For the text-containing cell, return its midpoint in (X, Y) coordinate format. 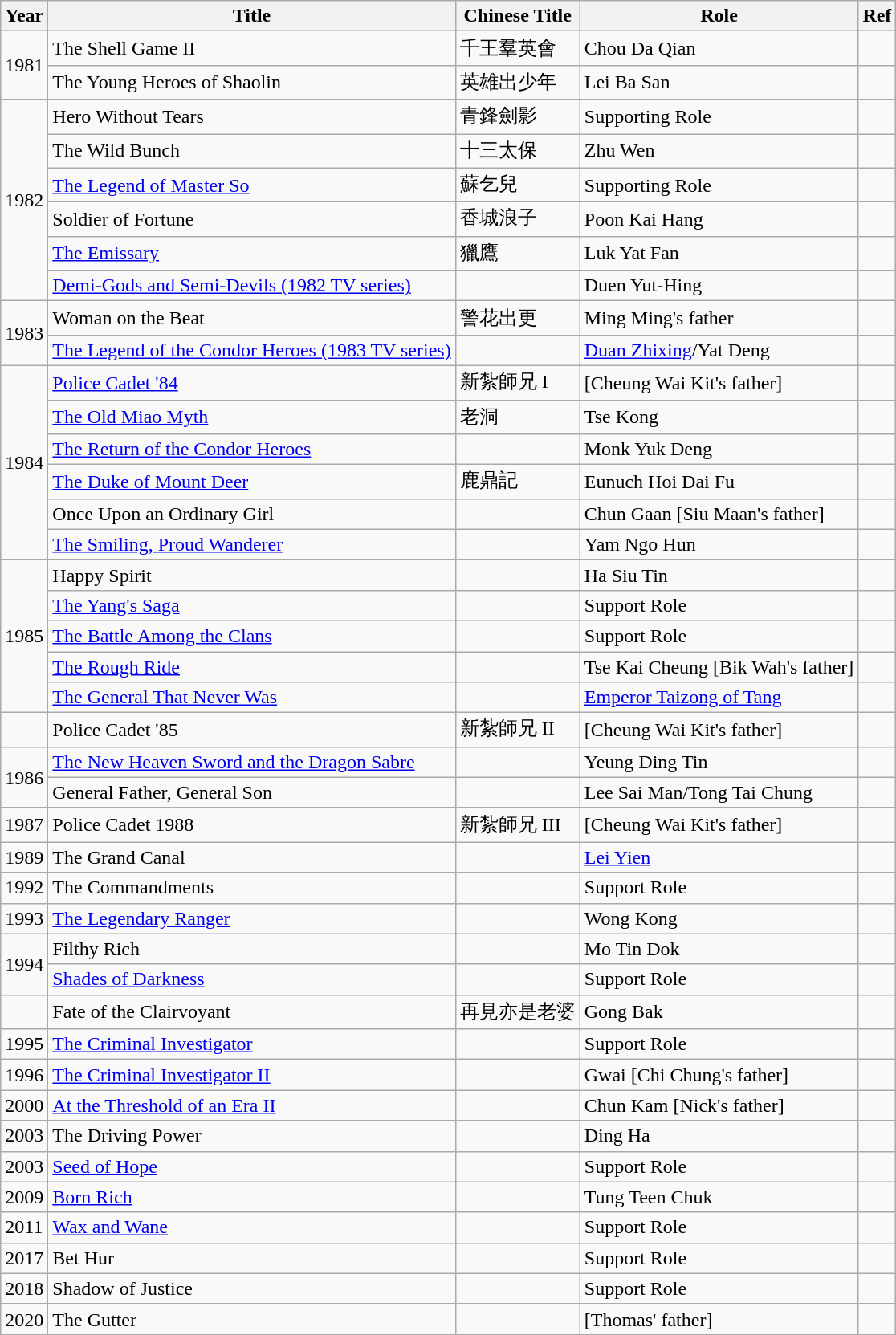
The Criminal Investigator II (252, 1075)
Tse Kai Cheung [Bik Wah's father] (719, 667)
The General That Never Was (252, 698)
Chou Da Qian (719, 48)
1995 (24, 1044)
Poon Kai Hang (719, 220)
警花出更 (517, 318)
Role (719, 16)
The Legendary Ranger (252, 918)
Ha Siu Tin (719, 575)
Emperor Taizong of Tang (719, 698)
2020 (24, 1319)
Chun Kam [Nick's father] (719, 1105)
Wax and Wane (252, 1227)
The Rough Ride (252, 667)
英雄出少年 (517, 82)
The Young Heroes of Shaolin (252, 82)
The New Heaven Sword and the Dragon Sabre (252, 762)
The Legend of the Condor Heroes (1983 TV series) (252, 350)
The Shell Game II (252, 48)
Eunuch Hoi Dai Fu (719, 482)
Police Cadet 1988 (252, 825)
鹿鼎記 (517, 482)
Woman on the Beat (252, 318)
2000 (24, 1105)
The Criminal Investigator (252, 1044)
Luk Yat Fan (719, 254)
1992 (24, 888)
Demi-Gods and Semi-Devils (1982 TV series) (252, 286)
The Commandments (252, 888)
1994 (24, 964)
Duen Yut-Hing (719, 286)
獵鷹 (517, 254)
The Smiling, Proud Wanderer (252, 544)
1983 (24, 334)
Chun Gaan [Siu Maan's father] (719, 514)
2011 (24, 1227)
Chinese Title (517, 16)
At the Threshold of an Era II (252, 1105)
The Duke of Mount Deer (252, 482)
十三太保 (517, 151)
1985 (24, 636)
Born Rich (252, 1197)
1981 (24, 66)
Wong Kong (719, 918)
Lei Ba San (719, 82)
2018 (24, 1288)
Police Cadet '84 (252, 382)
Gong Bak (719, 1011)
The Grand Canal (252, 857)
新紮師兄 I (517, 382)
Gwai [Chi Chung's father] (719, 1075)
Duan Zhixing/Yat Deng (719, 350)
Yam Ngo Hun (719, 544)
蘇乞兒 (517, 185)
Shadow of Justice (252, 1288)
Seed of Hope (252, 1166)
Yeung Ding Tin (719, 762)
The Return of the Condor Heroes (252, 450)
The Driving Power (252, 1136)
1987 (24, 825)
老洞 (517, 417)
1984 (24, 462)
Filthy Rich (252, 949)
General Father, General Son (252, 792)
Tung Teen Chuk (719, 1197)
[Thomas' father] (719, 1319)
Ref (877, 16)
1986 (24, 777)
1996 (24, 1075)
Ming Ming's father (719, 318)
Hero Without Tears (252, 117)
Police Cadet '85 (252, 731)
The Old Miao Myth (252, 417)
青鋒劍影 (517, 117)
再見亦是老婆 (517, 1011)
The Gutter (252, 1319)
Lee Sai Man/Tong Tai Chung (719, 792)
The Battle Among the Clans (252, 636)
Shades of Darkness (252, 979)
新紮師兄 III (517, 825)
The Emissary (252, 254)
Once Upon an Ordinary Girl (252, 514)
1982 (24, 201)
2017 (24, 1258)
The Wild Bunch (252, 151)
The Yang's Saga (252, 605)
Year (24, 16)
Tse Kong (719, 417)
Title (252, 16)
Happy Spirit (252, 575)
1993 (24, 918)
Fate of the Clairvoyant (252, 1011)
Ding Ha (719, 1136)
Soldier of Fortune (252, 220)
Zhu Wen (719, 151)
新紮師兄 II (517, 731)
Bet Hur (252, 1258)
The Legend of Master So (252, 185)
2009 (24, 1197)
Monk Yuk Deng (719, 450)
Mo Tin Dok (719, 949)
1989 (24, 857)
香城浪子 (517, 220)
千王羣英會 (517, 48)
Lei Yien (719, 857)
